Locate the cell with the specified text and output its [X, Y] center coordinate. 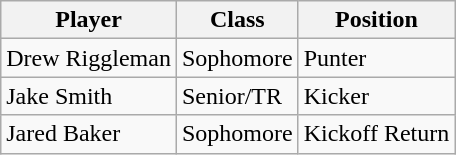
Class [237, 20]
Drew Riggleman [89, 58]
Kickoff Return [376, 134]
Kicker [376, 96]
Senior/TR [237, 96]
Player [89, 20]
Jared Baker [89, 134]
Position [376, 20]
Jake Smith [89, 96]
Punter [376, 58]
